Extract the [X, Y] coordinate from the center of the cell holding the provided text.  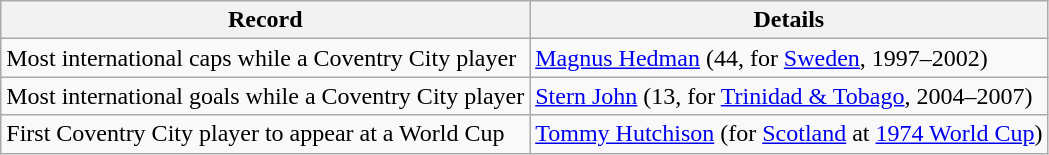
Tommy Hutchison (for Scotland at 1974 World Cup) [789, 134]
First Coventry City player to appear at a World Cup [266, 134]
Most international goals while a Coventry City player [266, 96]
Most international caps while a Coventry City player [266, 58]
Stern John (13, for Trinidad & Tobago, 2004–2007) [789, 96]
Magnus Hedman (44, for Sweden, 1997–2002) [789, 58]
Record [266, 20]
Details [789, 20]
